Search for the cell housing the specified text and yield its [X, Y] center coordinate. 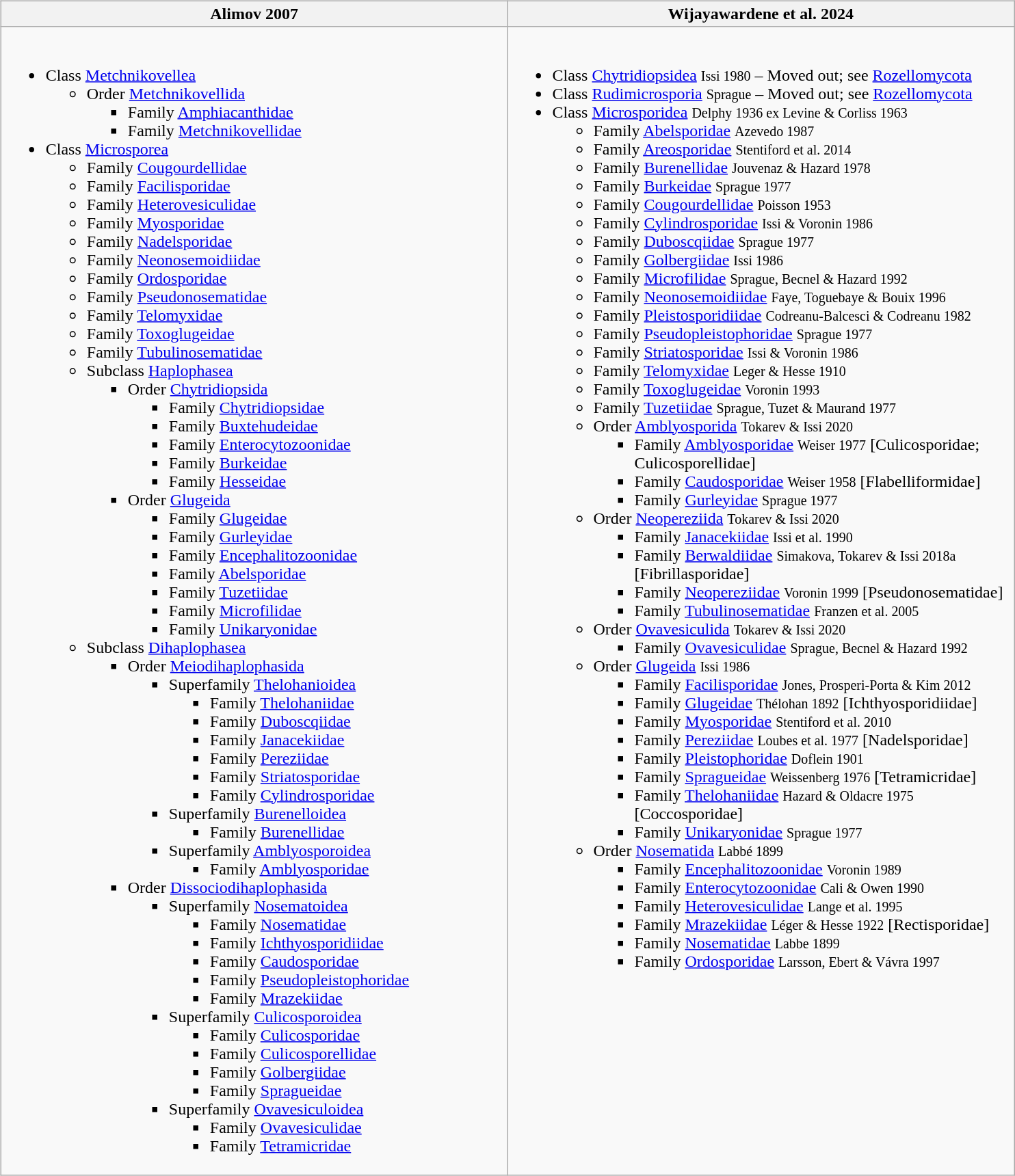
Wijayawardene et al. 2024 [761, 14]
Alimov 2007 [254, 14]
